Search for the cell housing the specified text and yield its (X, Y) center coordinate. 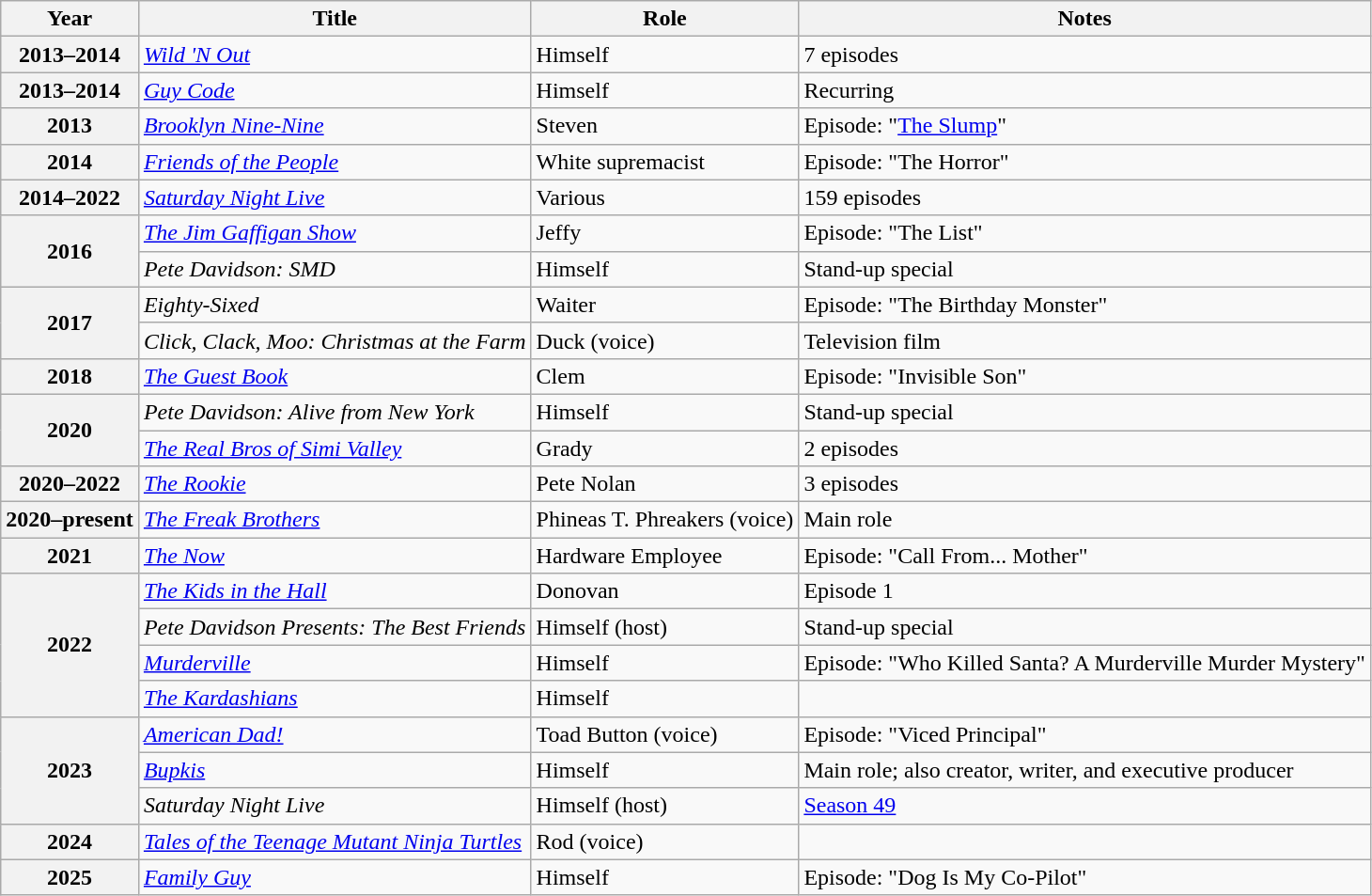
Episode: "The Horror" (1084, 162)
White supremacist (665, 162)
Role (665, 19)
Season 49 (1084, 806)
Friends of the People (335, 162)
Episode: "Dog Is My Co-Pilot" (1084, 877)
Duck (voice) (665, 340)
Eighty-Sixed (335, 305)
The Real Bros of Simi Valley (335, 448)
Bupkis (335, 770)
2022 (70, 645)
2 episodes (1084, 448)
2014 (70, 162)
Pete Davidson Presents: The Best Friends (335, 627)
Clem (665, 376)
Various (665, 197)
Donovan (665, 591)
Phineas T. Phreakers (voice) (665, 520)
The Kids in the Hall (335, 591)
Brooklyn Nine-Nine (335, 126)
Steven (665, 126)
Jeffy (665, 233)
Episode: "The Birthday Monster" (1084, 305)
Episode: "Who Killed Santa? A Murderville Murder Mystery" (1084, 663)
Tales of the Teenage Mutant Ninja Turtles (335, 841)
2024 (70, 841)
Episode: "The Slump" (1084, 126)
The Jim Gaffigan Show (335, 233)
2017 (70, 322)
2023 (70, 770)
7 episodes (1084, 55)
Pete Davidson: SMD (335, 269)
Episode: "The List" (1084, 233)
The Rookie (335, 484)
Episode: "Invisible Son" (1084, 376)
2020–2022 (70, 484)
Television film (1084, 340)
2014–2022 (70, 197)
Title (335, 19)
Waiter (665, 305)
Recurring (1084, 90)
2016 (70, 251)
The Guest Book (335, 376)
Pete Davidson: Alive from New York (335, 412)
The Freak Brothers (335, 520)
Notes (1084, 19)
Family Guy (335, 877)
Main role (1084, 520)
Guy Code (335, 90)
American Dad! (335, 734)
Pete Nolan (665, 484)
Main role; also creator, writer, and executive producer (1084, 770)
Rod (voice) (665, 841)
Click, Clack, Moo: Christmas at the Farm (335, 340)
Episode: "Viced Principal" (1084, 734)
Episode 1 (1084, 591)
2021 (70, 556)
2013 (70, 126)
2018 (70, 376)
2020 (70, 430)
Episode: "Call From... Mother" (1084, 556)
The Now (335, 556)
Toad Button (voice) (665, 734)
159 episodes (1084, 197)
Murderville (335, 663)
2020–present (70, 520)
3 episodes (1084, 484)
The Kardashians (335, 699)
Hardware Employee (665, 556)
Grady (665, 448)
Wild 'N Out (335, 55)
2025 (70, 877)
Year (70, 19)
